Capture the cell that displays the provided text and extract its (x, y) central coordinate. 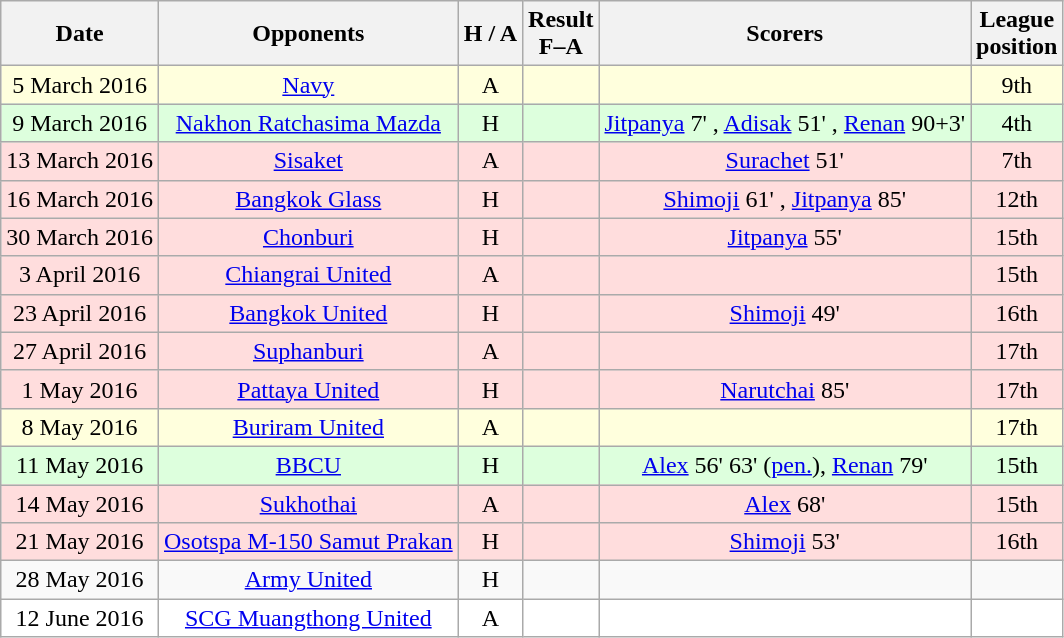
21 May 2016 (80, 542)
Sukhothai (308, 503)
12th (1017, 199)
Surachet 51' (785, 161)
Scorers (785, 34)
Chiangrai United (308, 275)
30 March 2016 (80, 237)
3 April 2016 (80, 275)
16 March 2016 (80, 199)
Buriram United (308, 427)
SCG Muangthong United (308, 618)
Shimoji 49' (785, 313)
Opponents (308, 34)
4th (1017, 123)
Shimoji 61' , Jitpanya 85' (785, 199)
H / A (490, 34)
Date (80, 34)
14 May 2016 (80, 503)
Sisaket (308, 161)
Bangkok Glass (308, 199)
Bangkok United (308, 313)
Navy (308, 85)
Army United (308, 580)
Jitpanya 55' (785, 237)
Leagueposition (1017, 34)
13 March 2016 (80, 161)
Chonburi (308, 237)
1 May 2016 (80, 389)
Pattaya United (308, 389)
7th (1017, 161)
Jitpanya 7' , Adisak 51' , Renan 90+3' (785, 123)
27 April 2016 (80, 351)
9th (1017, 85)
9 March 2016 (80, 123)
Suphanburi (308, 351)
8 May 2016 (80, 427)
5 March 2016 (80, 85)
23 April 2016 (80, 313)
Shimoji 53' (785, 542)
Narutchai 85' (785, 389)
11 May 2016 (80, 465)
12 June 2016 (80, 618)
Osotspa M-150 Samut Prakan (308, 542)
ResultF–A (561, 34)
BBCU (308, 465)
Alex 56' 63' (pen.), Renan 79' (785, 465)
28 May 2016 (80, 580)
Alex 68' (785, 503)
Nakhon Ratchasima Mazda (308, 123)
